From the cell containing the given text, extract its center point as [X, Y] coordinate. 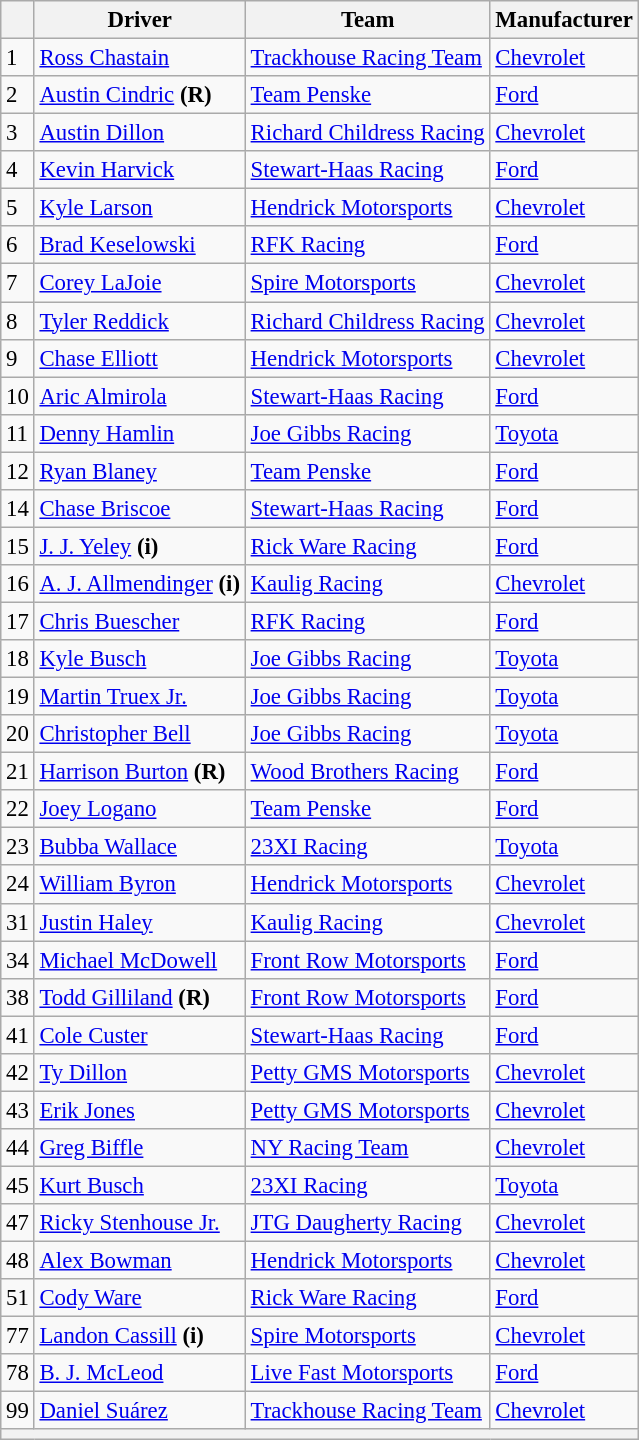
Ryan Blaney [140, 471]
22 [18, 809]
Daniel Suárez [140, 1411]
J. J. Yeley (i) [140, 546]
3 [18, 133]
Live Fast Motorsports [368, 1373]
31 [18, 922]
10 [18, 396]
JTG Daugherty Racing [368, 1223]
51 [18, 1298]
Erik Jones [140, 1110]
Aric Almirola [140, 396]
23 [18, 847]
Greg Biffle [140, 1148]
Harrison Burton (R) [140, 772]
Alex Bowman [140, 1261]
45 [18, 1185]
Cody Ware [140, 1298]
William Byron [140, 885]
12 [18, 471]
Joey Logano [140, 809]
18 [18, 659]
Chase Briscoe [140, 509]
Kyle Larson [140, 208]
Todd Gilliland (R) [140, 997]
Cole Custer [140, 1035]
2 [18, 95]
4 [18, 170]
42 [18, 1073]
44 [18, 1148]
17 [18, 621]
Wood Brothers Racing [368, 772]
Bubba Wallace [140, 847]
1 [18, 58]
24 [18, 885]
Ty Dillon [140, 1073]
38 [18, 997]
B. J. McLeod [140, 1373]
Kyle Busch [140, 659]
5 [18, 208]
41 [18, 1035]
Ross Chastain [140, 58]
34 [18, 960]
21 [18, 772]
Kevin Harvick [140, 170]
Team [368, 20]
Chase Elliott [140, 358]
Christopher Bell [140, 734]
7 [18, 283]
14 [18, 509]
Austin Cindric (R) [140, 95]
Justin Haley [140, 922]
20 [18, 734]
Denny Hamlin [140, 433]
Brad Keselowski [140, 245]
11 [18, 433]
Corey LaJoie [140, 283]
43 [18, 1110]
Tyler Reddick [140, 321]
Manufacturer [564, 20]
NY Racing Team [368, 1148]
A. J. Allmendinger (i) [140, 584]
Ricky Stenhouse Jr. [140, 1223]
9 [18, 358]
48 [18, 1261]
47 [18, 1223]
Kurt Busch [140, 1185]
6 [18, 245]
15 [18, 546]
Landon Cassill (i) [140, 1336]
Driver [140, 20]
16 [18, 584]
Michael McDowell [140, 960]
19 [18, 697]
Austin Dillon [140, 133]
Chris Buescher [140, 621]
Martin Truex Jr. [140, 697]
77 [18, 1336]
78 [18, 1373]
99 [18, 1411]
8 [18, 321]
